For the text-containing cell, return its midpoint in [x, y] coordinate format. 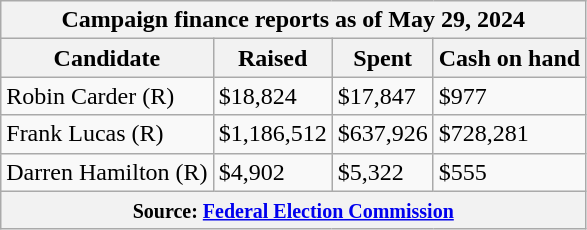
$17,847 [382, 96]
Frank Lucas (R) [107, 134]
$555 [509, 172]
$18,824 [272, 96]
Spent [382, 58]
$977 [509, 96]
$4,902 [272, 172]
Candidate [107, 58]
$1,186,512 [272, 134]
$637,926 [382, 134]
$728,281 [509, 134]
$5,322 [382, 172]
Raised [272, 58]
Source: Federal Election Commission [294, 210]
Robin Carder (R) [107, 96]
Cash on hand [509, 58]
Campaign finance reports as of May 29, 2024 [294, 20]
Darren Hamilton (R) [107, 172]
